Determine the (x, y) coordinate at the center of the cell enclosing the given text.  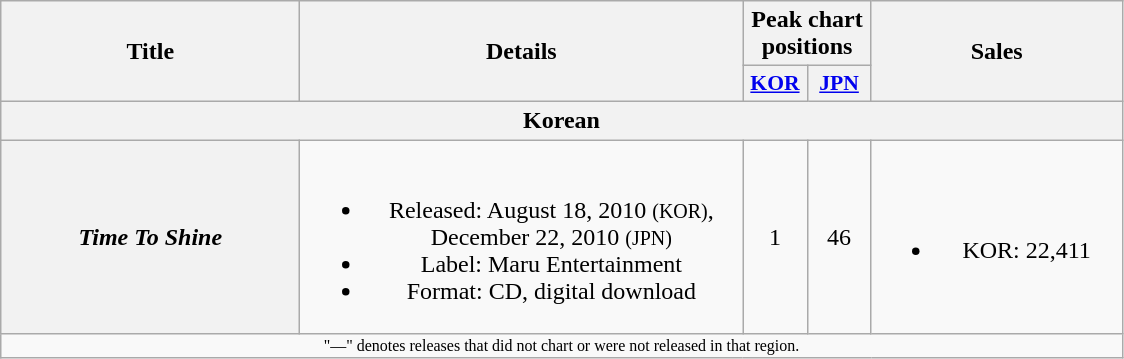
KOR: 22,411 (996, 237)
JPN (839, 84)
Sales (996, 52)
Time To Shine (150, 237)
"—" denotes releases that did not chart or were not released in that region. (562, 346)
KOR (775, 84)
1 (775, 237)
Details (522, 52)
Released: August 18, 2010 (KOR), December 22, 2010 (JPN)Label: Maru EntertainmentFormat: CD, digital download (522, 237)
Korean (562, 120)
Peak chart positions (807, 34)
46 (839, 237)
Title (150, 52)
